Pinpoint the cell where the given text exists, returning its (x, y) midpoint coordinate. 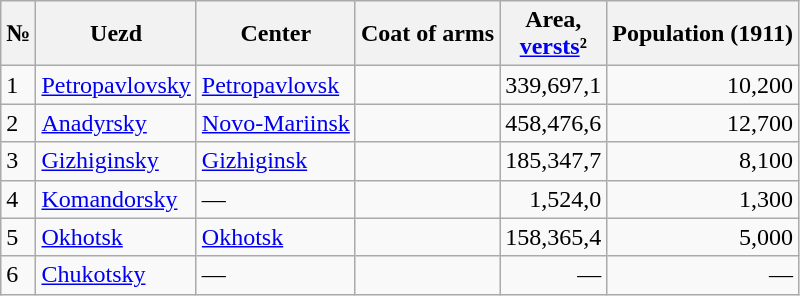
№ (18, 34)
4 (18, 199)
Center (276, 34)
Gizhiginsky (116, 161)
Chukotsky (116, 275)
Petropavlovsk (276, 85)
10,200 (703, 85)
1 (18, 85)
Anadyrsky (116, 123)
Novo-Mariinsk (276, 123)
12,700 (703, 123)
3 (18, 161)
Gizhiginsk (276, 161)
158,365,4 (554, 237)
185,347,7 (554, 161)
2 (18, 123)
5 (18, 237)
Komandorsky (116, 199)
339,697,1 (554, 85)
Population (1911) (703, 34)
Coat of arms (427, 34)
8,100 (703, 161)
1,300 (703, 199)
Area,versts² (554, 34)
6 (18, 275)
5,000 (703, 237)
Uezd (116, 34)
Petropavlovsky (116, 85)
458,476,6 (554, 123)
1,524,0 (554, 199)
